Locate the cell with the specified text and output its (X, Y) center coordinate. 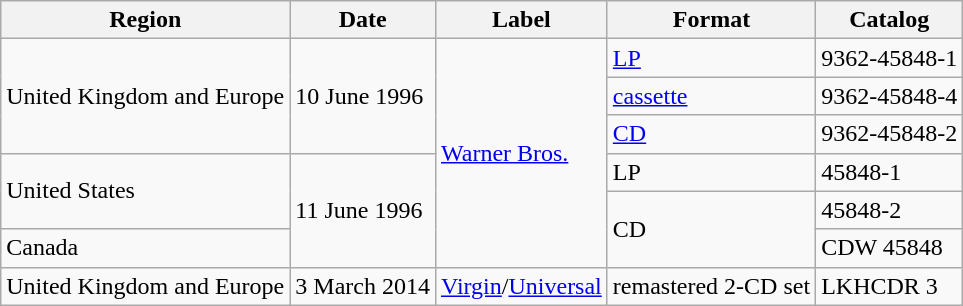
Virgin/Universal (521, 286)
Warner Bros. (521, 153)
remastered 2-CD set (711, 286)
45848-2 (890, 210)
Canada (146, 248)
Catalog (890, 20)
Region (146, 20)
CDW 45848 (890, 248)
LKHCDR 3 (890, 286)
11 June 1996 (363, 210)
Label (521, 20)
9362-45848-2 (890, 134)
9362-45848-4 (890, 96)
cassette (711, 96)
45848-1 (890, 172)
Format (711, 20)
10 June 1996 (363, 96)
United States (146, 191)
9362-45848-1 (890, 58)
3 March 2014 (363, 286)
Date (363, 20)
